Pinpoint the cell where the given text exists, returning its (X, Y) midpoint coordinate. 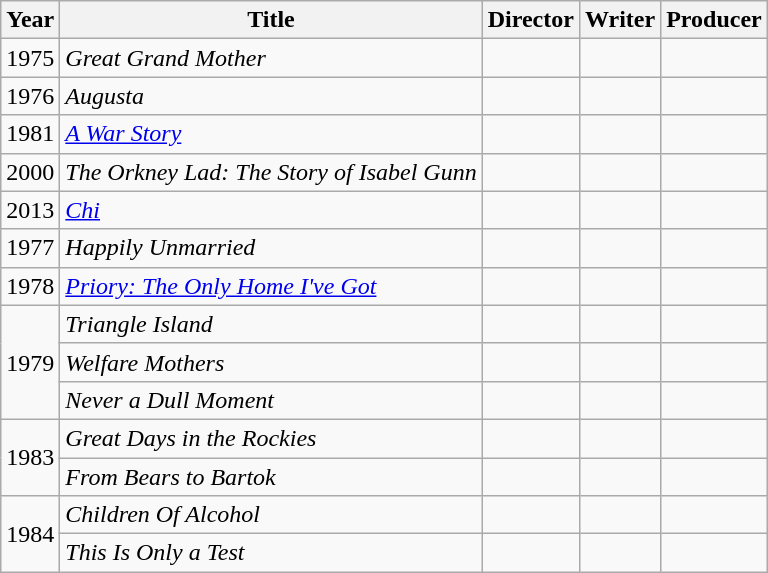
Children Of Alcohol (271, 515)
From Bears to Bartok (271, 477)
Writer (620, 20)
Triangle Island (271, 324)
1976 (30, 96)
1979 (30, 362)
Never a Dull Moment (271, 400)
Happily Unmarried (271, 248)
1977 (30, 248)
Director (530, 20)
2000 (30, 172)
Welfare Mothers (271, 362)
Augusta (271, 96)
Chi (271, 210)
A War Story (271, 134)
The Orkney Lad: The Story of Isabel Gunn (271, 172)
1981 (30, 134)
1983 (30, 457)
1984 (30, 534)
This Is Only a Test (271, 553)
Title (271, 20)
Year (30, 20)
Priory: The Only Home I've Got (271, 286)
Producer (714, 20)
Great Days in the Rockies (271, 438)
1978 (30, 286)
1975 (30, 58)
Great Grand Mother (271, 58)
2013 (30, 210)
